Pinpoint the cell where the given text exists, returning its (X, Y) midpoint coordinate. 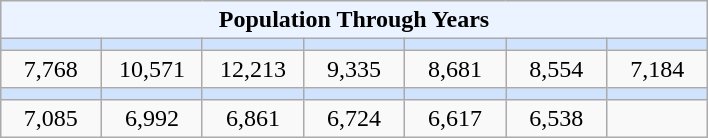
7,768 (50, 69)
6,992 (152, 118)
8,681 (456, 69)
6,861 (252, 118)
6,617 (456, 118)
12,213 (252, 69)
6,538 (556, 118)
Population Through Years (354, 20)
8,554 (556, 69)
6,724 (354, 118)
9,335 (354, 69)
10,571 (152, 69)
7,184 (658, 69)
7,085 (50, 118)
